Pinpoint the cell where the given text exists, returning its (x, y) midpoint coordinate. 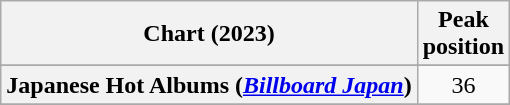
Chart (2023) (209, 34)
Japanese Hot Albums (Billboard Japan) (209, 85)
Peakposition (463, 34)
36 (463, 85)
